From the cell containing the given text, extract its center point as (x, y) coordinate. 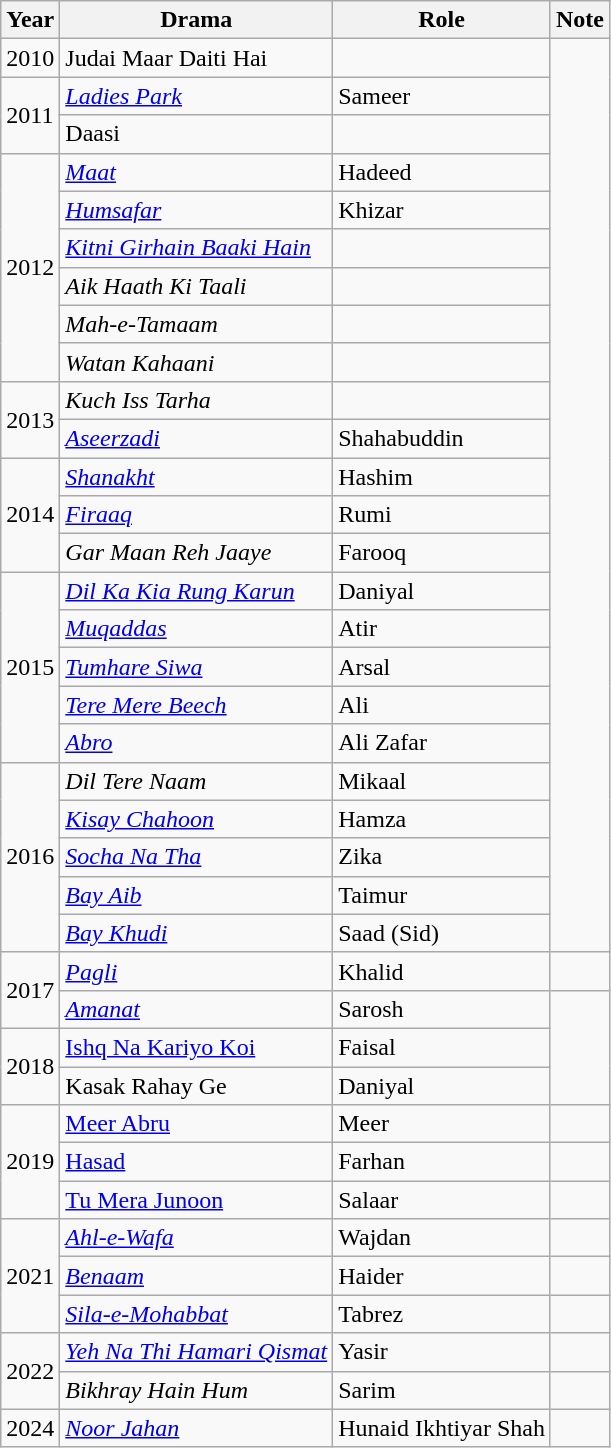
Amanat (196, 1009)
Watan Kahaani (196, 362)
Drama (196, 20)
Sila-e-Mohabbat (196, 1314)
Farooq (442, 553)
2021 (30, 1276)
2019 (30, 1162)
Shahabuddin (442, 438)
Bay Aib (196, 895)
Tere Mere Beech (196, 705)
Haider (442, 1276)
Role (442, 20)
2011 (30, 115)
Kitni Girhain Baaki Hain (196, 248)
Mikaal (442, 781)
Socha Na Tha (196, 857)
Yasir (442, 1352)
Zika (442, 857)
Sarim (442, 1390)
Hasad (196, 1162)
Judai Maar Daiti Hai (196, 58)
Dil Tere Naam (196, 781)
Daasi (196, 134)
Firaaq (196, 515)
Sameer (442, 96)
Salaar (442, 1200)
Ali (442, 705)
Saad (Sid) (442, 933)
Hamza (442, 819)
2018 (30, 1066)
Humsafar (196, 210)
Hunaid Ikhtiyar Shah (442, 1428)
2024 (30, 1428)
Tabrez (442, 1314)
Aik Haath Ki Taali (196, 286)
Ahl-e-Wafa (196, 1238)
Note (580, 20)
Bikhray Hain Hum (196, 1390)
2015 (30, 667)
Atir (442, 629)
Kuch Iss Tarha (196, 400)
Wajdan (442, 1238)
Bay Khudi (196, 933)
Khalid (442, 971)
2022 (30, 1371)
Muqaddas (196, 629)
Aseerzadi (196, 438)
Tu Mera Junoon (196, 1200)
Shanakht (196, 477)
Dil Ka Kia Rung Karun (196, 591)
Meer Abru (196, 1124)
Abro (196, 743)
2013 (30, 419)
Yeh Na Thi Hamari Qismat (196, 1352)
Hashim (442, 477)
Rumi (442, 515)
Ali Zafar (442, 743)
Benaam (196, 1276)
Faisal (442, 1047)
Sarosh (442, 1009)
Kasak Rahay Ge (196, 1085)
Mah-e-Tamaam (196, 324)
Meer (442, 1124)
2012 (30, 267)
Pagli (196, 971)
2016 (30, 857)
2014 (30, 515)
2010 (30, 58)
Year (30, 20)
Gar Maan Reh Jaaye (196, 553)
Arsal (442, 667)
Kisay Chahoon (196, 819)
Hadeed (442, 172)
2017 (30, 990)
Tumhare Siwa (196, 667)
Taimur (442, 895)
Farhan (442, 1162)
Ladies Park (196, 96)
Maat (196, 172)
Khizar (442, 210)
Ishq Na Kariyo Koi (196, 1047)
Noor Jahan (196, 1428)
